Return [X, Y] of the center of cell containing provided text 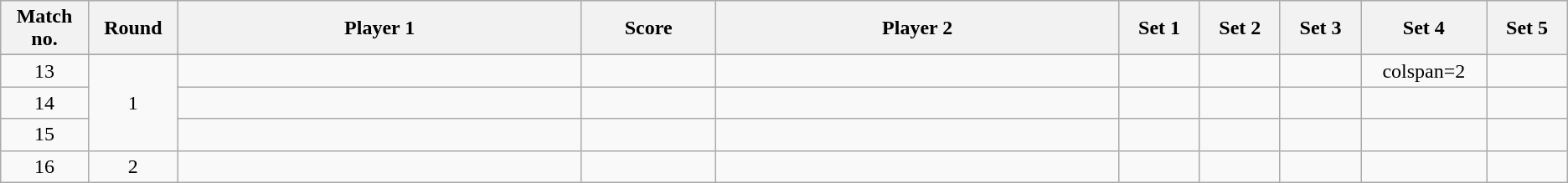
Set 1 [1159, 28]
16 [45, 166]
Set 3 [1320, 28]
14 [45, 103]
13 [45, 71]
Player 1 [379, 28]
Match no. [45, 28]
colspan=2 [1424, 71]
Set 2 [1240, 28]
2 [132, 166]
Set 4 [1424, 28]
Set 5 [1527, 28]
Player 2 [916, 28]
15 [45, 135]
1 [132, 103]
Score [648, 28]
Round [132, 28]
